Scan for the cell matching the given text and deliver its (X, Y) coordinate at center. 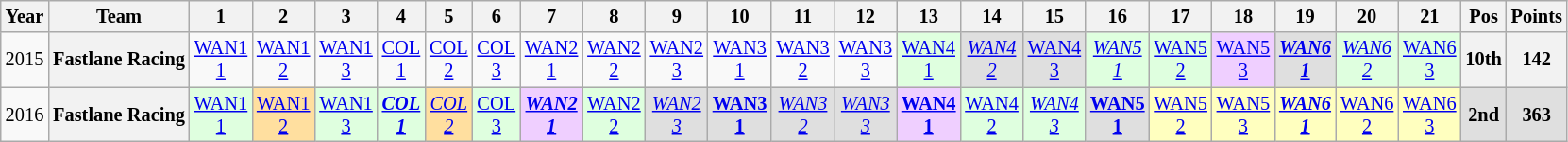
8 (614, 16)
16 (1118, 16)
21 (1429, 16)
7 (551, 16)
4 (401, 16)
9 (677, 16)
6 (497, 16)
20 (1367, 16)
1 (221, 16)
17 (1180, 16)
2 (283, 16)
Pos (1483, 16)
2nd (1483, 115)
10 (740, 16)
142 (1537, 60)
Year (25, 16)
12 (866, 16)
13 (929, 16)
10th (1483, 60)
18 (1243, 16)
Points (1537, 16)
Team (119, 16)
14 (991, 16)
363 (1537, 115)
19 (1305, 16)
11 (802, 16)
15 (1054, 16)
3 (346, 16)
5 (448, 16)
2015 (25, 60)
2016 (25, 115)
